Extract the [x, y] coordinate from the center of the cell holding the provided text.  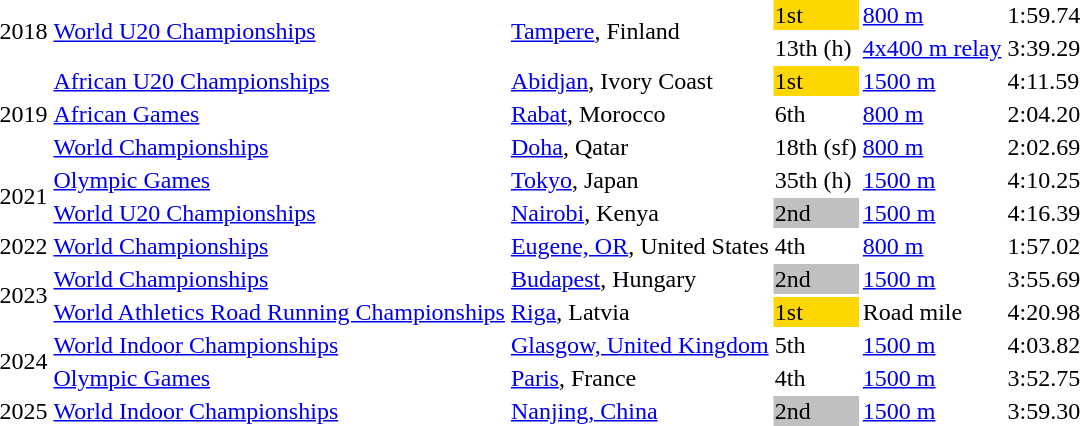
Abidjan, Ivory Coast [640, 81]
Budapest, Hungary [640, 279]
18th (sf) [816, 147]
13th (h) [816, 48]
Tampere, Finland [640, 32]
Doha, Qatar [640, 147]
Road mile [932, 312]
Nanjing, China [640, 411]
Paris, France [640, 378]
African Games [279, 114]
4x400 m relay [932, 48]
Eugene, OR, United States [640, 246]
Nairobi, Kenya [640, 213]
Glasgow, United Kingdom [640, 345]
African U20 Championships [279, 81]
6th [816, 114]
Tokyo, Japan [640, 180]
Rabat, Morocco [640, 114]
5th [816, 345]
35th (h) [816, 180]
Riga, Latvia [640, 312]
World Athletics Road Running Championships [279, 312]
